Determine the [X, Y] coordinate at the center of the cell enclosing the given text.  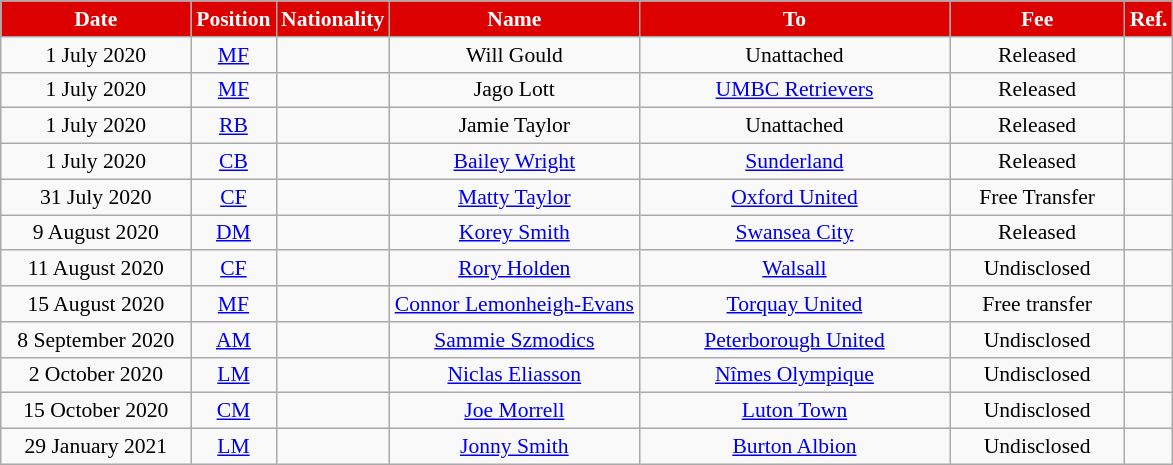
Rory Holden [514, 269]
Position [234, 19]
Free transfer [1038, 304]
Date [96, 19]
Jonny Smith [514, 447]
Will Gould [514, 55]
15 August 2020 [96, 304]
Fee [1038, 19]
Niclas Eliasson [514, 375]
Free Transfer [1038, 197]
Name [514, 19]
Jago Lott [514, 90]
31 July 2020 [96, 197]
29 January 2021 [96, 447]
Sunderland [794, 162]
Oxford United [794, 197]
9 August 2020 [96, 233]
CM [234, 411]
Connor Lemonheigh-Evans [514, 304]
UMBC Retrievers [794, 90]
Nationality [332, 19]
CB [234, 162]
2 October 2020 [96, 375]
Joe Morrell [514, 411]
To [794, 19]
Matty Taylor [514, 197]
RB [234, 126]
11 August 2020 [96, 269]
Jamie Taylor [514, 126]
Korey Smith [514, 233]
8 September 2020 [96, 340]
15 October 2020 [96, 411]
Burton Albion [794, 447]
AM [234, 340]
Swansea City [794, 233]
Ref. [1149, 19]
DM [234, 233]
Sammie Szmodics [514, 340]
Bailey Wright [514, 162]
Torquay United [794, 304]
Peterborough United [794, 340]
Walsall [794, 269]
Nîmes Olympique [794, 375]
Luton Town [794, 411]
